Provide the [X, Y] coordinate of the cell's center where the given text is located.  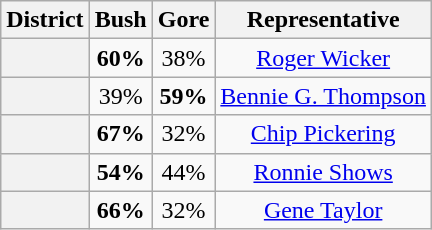
Bush [120, 20]
Chip Pickering [324, 134]
Bennie G. Thompson [324, 96]
44% [184, 172]
67% [120, 134]
38% [184, 58]
Gore [184, 20]
39% [120, 96]
Representative [324, 20]
66% [120, 210]
Roger Wicker [324, 58]
59% [184, 96]
District [45, 20]
Gene Taylor [324, 210]
60% [120, 58]
54% [120, 172]
Ronnie Shows [324, 172]
